Identify which cell holds the provided text, then report its (x, y) central coordinate. 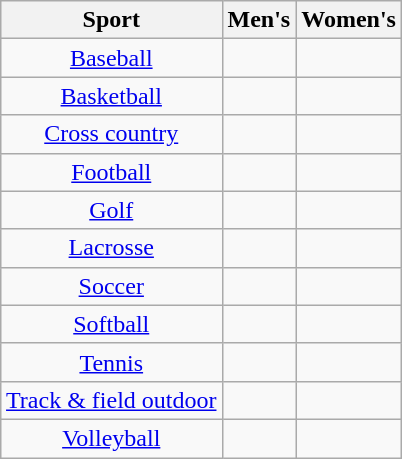
Lacrosse (112, 248)
Tennis (112, 362)
Baseball (112, 58)
Softball (112, 324)
Women's (349, 20)
Cross country (112, 134)
Soccer (112, 286)
Volleyball (112, 438)
Men's (259, 20)
Golf (112, 210)
Sport (112, 20)
Track & field outdoor (112, 400)
Football (112, 172)
Basketball (112, 96)
